From the cell containing the given text, extract its center point as (x, y) coordinate. 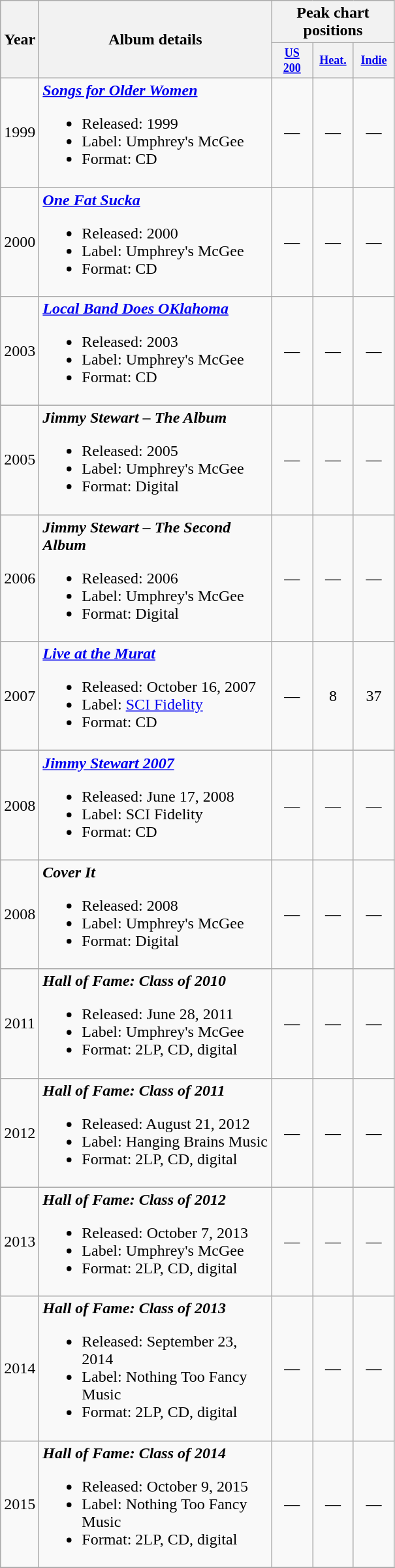
2006 (20, 578)
Peak chart positions (333, 22)
2003 (20, 351)
US 200 (292, 61)
Local Band Does OKlahomaReleased: 2003Label: Umphrey's McGeeFormat: CD (155, 351)
Hall of Fame: Class of 2010Released: June 28, 2011Label: Umphrey's McGeeFormat: 2LP, CD, digital (155, 1023)
Live at the MuratReleased: October 16, 2007Label: SCI FidelityFormat: CD (155, 696)
Jimmy Stewart – The AlbumReleased: 2005Label: Umphrey's McGeeFormat: Digital (155, 460)
2007 (20, 696)
2005 (20, 460)
Songs for Older WomenReleased: 1999Label: Umphrey's McGeeFormat: CD (155, 132)
Jimmy Stewart 2007Released: June 17, 2008Label: SCI FidelityFormat: CD (155, 805)
Hall of Fame: Class of 2012Released: October 7, 2013Label: Umphrey's McGeeFormat: 2LP, CD, digital (155, 1241)
2011 (20, 1023)
Hall of Fame: Class of 2011Released: August 21, 2012Label: Hanging Brains MusicFormat: 2LP, CD, digital (155, 1133)
Indie (373, 61)
Album details (155, 39)
2000 (20, 242)
2013 (20, 1241)
2015 (20, 1504)
Hall of Fame: Class of 2013Released: September 23, 2014Label: Nothing Too Fancy MusicFormat: 2LP, CD, digital (155, 1368)
Heat. (333, 61)
37 (373, 696)
8 (333, 696)
Hall of Fame: Class of 2014Released: October 9, 2015Label: Nothing Too Fancy MusicFormat: 2LP, CD, digital (155, 1504)
Year (20, 39)
2012 (20, 1133)
2014 (20, 1368)
Jimmy Stewart – The Second AlbumReleased: 2006Label: Umphrey's McGeeFormat: Digital (155, 578)
Cover ItReleased: 2008Label: Umphrey's McGeeFormat: Digital (155, 915)
One Fat SuckaReleased: 2000Label: Umphrey's McGeeFormat: CD (155, 242)
1999 (20, 132)
